Scan for the cell matching the given text and deliver its [x, y] coordinate at center. 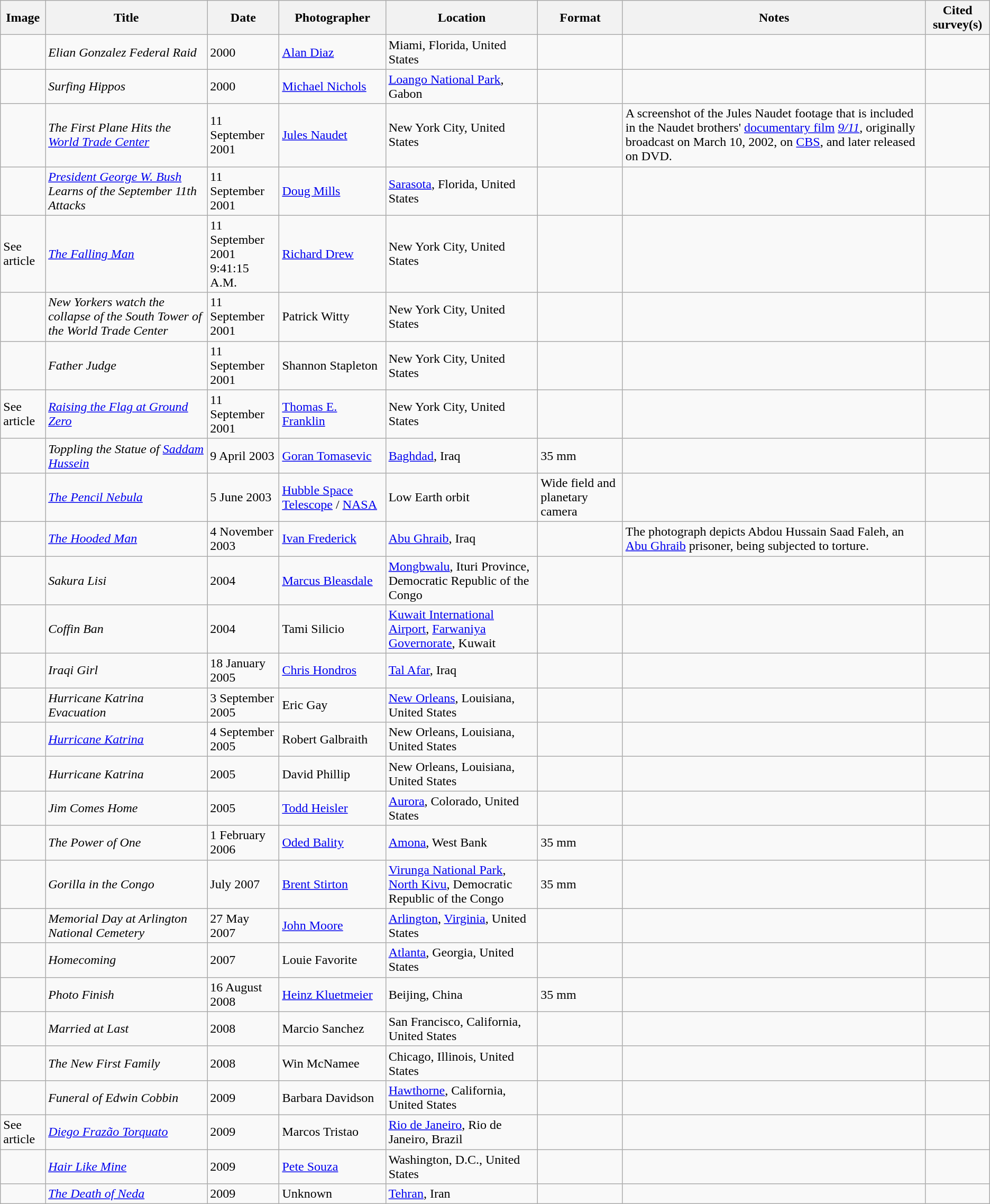
Robert Galbraith [332, 739]
Format [580, 18]
Baghdad, Iraq [462, 456]
1 February 2006 [243, 843]
Toppling the Statue of Saddam Hussein [126, 456]
Tehran, Iran [462, 1194]
4 September 2005 [243, 739]
Win McNamee [332, 1063]
Location [462, 18]
Heinz Kluetmeier [332, 994]
18 January 2005 [243, 670]
Title [126, 18]
Tami Silicio [332, 629]
The Pencil Nebula [126, 497]
Brent Stirton [332, 884]
The Falling Man [126, 254]
The photograph depicts Abdou Hussain Saad Faleh, an Abu Ghraib prisoner, being subjected to torture. [774, 538]
Patrick Witty [332, 317]
Arlington, Virginia, United States [462, 925]
Funeral of Edwin Cobbin [126, 1098]
Shannon Stapleton [332, 365]
Married at Last [126, 1029]
Wide field and planetary camera [580, 497]
Date [243, 18]
11 September 20019:41:15 A.M. [243, 254]
9 April 2003 [243, 456]
Eric Gay [332, 705]
Ivan Frederick [332, 538]
Marcos Tristao [332, 1132]
Raising the Flag at Ground Zero [126, 414]
Gorilla in the Congo [126, 884]
Jules Naudet [332, 135]
Surfing Hippos [126, 87]
David Phillip [332, 774]
John Moore [332, 925]
Abu Ghraib, Iraq [462, 538]
Louie Favorite [332, 960]
Low Earth orbit [462, 497]
Thomas E. Franklin [332, 414]
July 2007 [243, 884]
Photographer [332, 18]
New Yorkers watch the collapse of the South Tower of the World Trade Center [126, 317]
Washington, D.C., United States [462, 1166]
Sakura Lisi [126, 581]
Iraqi Girl [126, 670]
Marcus Bleasdale [332, 581]
Unknown [332, 1194]
Hawthorne, California, United States [462, 1098]
Amona, West Bank [462, 843]
Tal Afar, Iraq [462, 670]
Goran Tomasevic [332, 456]
The Power of One [126, 843]
Oded Bality [332, 843]
Virunga National Park, North Kivu, Democratic Republic of the Congo [462, 884]
Notes [774, 18]
16 August 2008 [243, 994]
The Hooded Man [126, 538]
Atlanta, Georgia, United States [462, 960]
Diego Frazão Torquato [126, 1132]
Hubble Space Telescope / NASA [332, 497]
5 June 2003 [243, 497]
Photo Finish [126, 994]
Beijing, China [462, 994]
Todd Heisler [332, 808]
Father Judge [126, 365]
Hurricane Katrina Evacuation [126, 705]
Kuwait International Airport, Farwaniya Governorate, Kuwait [462, 629]
Michael Nichols [332, 87]
Doug Mills [332, 191]
Mongbwalu, Ituri Province, Democratic Republic of the Congo [462, 581]
Loango National Park, Gabon [462, 87]
The New First Family [126, 1063]
Sarasota, Florida, United States [462, 191]
Aurora, Colorado, United States [462, 808]
The Death of Neda [126, 1194]
Barbara Davidson [332, 1098]
San Francisco, California, United States [462, 1029]
2007 [243, 960]
4 November 2003 [243, 538]
Elian Gonzalez Federal Raid [126, 52]
Miami, Florida, United States [462, 52]
Homecoming [126, 960]
Image [23, 18]
3 September 2005 [243, 705]
Jim Comes Home [126, 808]
Rio de Janeiro, Rio de Janeiro, Brazil [462, 1132]
Memorial Day at Arlington National Cemetery [126, 925]
Alan Diaz [332, 52]
President George W. Bush Learns of the September 11th Attacks [126, 191]
Marcio Sanchez [332, 1029]
Richard Drew [332, 254]
The First Plane Hits the World Trade Center [126, 135]
Chicago, Illinois, United States [462, 1063]
Chris Hondros [332, 670]
Pete Souza [332, 1166]
Hair Like Mine [126, 1166]
27 May 2007 [243, 925]
Cited survey(s) [957, 18]
Coffin Ban [126, 629]
